Provide the [x, y] coordinate of the cell's center where the given text is located.  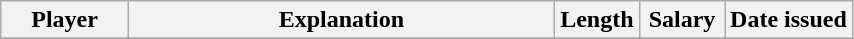
Date issued [789, 20]
Player [65, 20]
Length [596, 20]
Explanation [341, 20]
Salary [682, 20]
